Capture the cell that displays the provided text and extract its (X, Y) central coordinate. 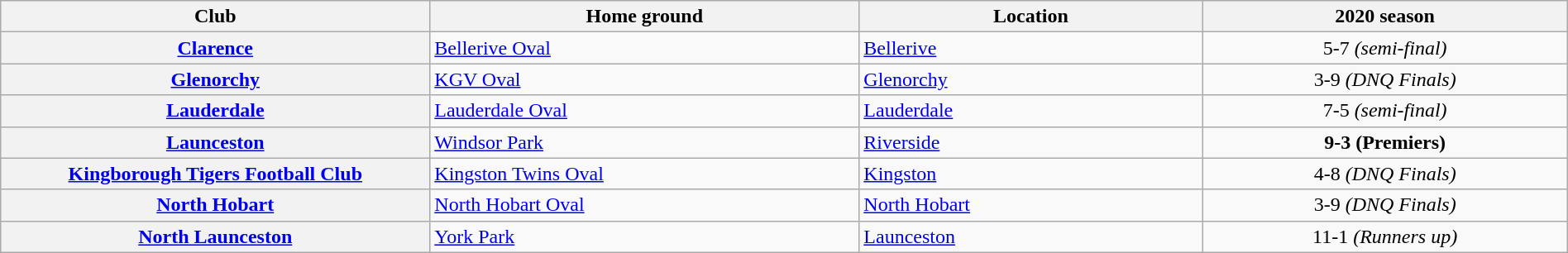
North Hobart Oval (645, 205)
Bellerive Oval (645, 48)
Club (215, 17)
9-3 (Premiers) (1384, 142)
Location (1030, 17)
Home ground (645, 17)
5-7 (semi-final) (1384, 48)
Bellerive (1030, 48)
Kingston Twins Oval (645, 174)
11-1 (Runners up) (1384, 236)
Windsor Park (645, 142)
Kingston (1030, 174)
7-5 (semi-final) (1384, 111)
North Launceston (215, 236)
Lauderdale Oval (645, 111)
York Park (645, 236)
4-8 (DNQ Finals) (1384, 174)
Clarence (215, 48)
Riverside (1030, 142)
2020 season (1384, 17)
Kingborough Tigers Football Club (215, 174)
KGV Oval (645, 79)
